Find where the given text appears and provide that cell's center as [x, y] coordinate. 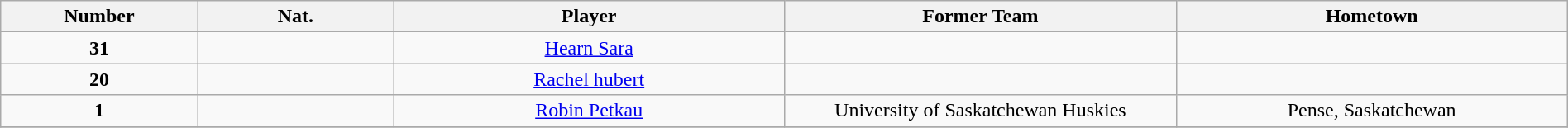
Rachel hubert [589, 79]
University of Saskatchewan Huskies [981, 111]
Hometown [1371, 17]
Hearn Sara [589, 48]
Former Team [981, 17]
Nat. [296, 17]
31 [99, 48]
Pense, Saskatchewan [1371, 111]
Number [99, 17]
20 [99, 79]
Player [589, 17]
1 [99, 111]
Robin Petkau [589, 111]
